Find where the given text appears and provide that cell's center as [x, y] coordinate. 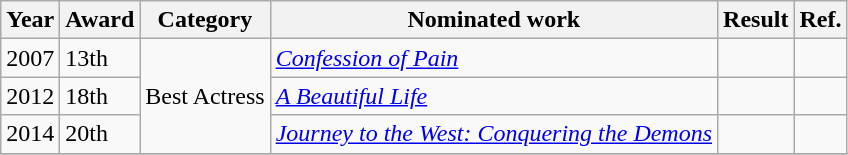
Best Actress [205, 96]
13th [100, 58]
Year [30, 20]
Result [756, 20]
Nominated work [494, 20]
20th [100, 134]
2014 [30, 134]
Journey to the West: Conquering the Demons [494, 134]
Award [100, 20]
Category [205, 20]
2012 [30, 96]
Confession of Pain [494, 58]
A Beautiful Life [494, 96]
2007 [30, 58]
Ref. [820, 20]
18th [100, 96]
